Pinpoint the cell where the given text exists, returning its [X, Y] midpoint coordinate. 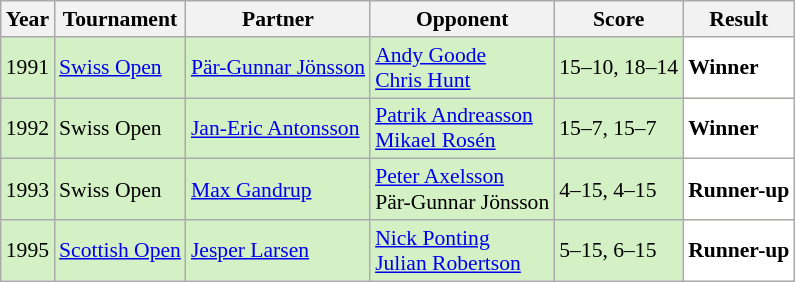
Jan-Eric Antonsson [278, 128]
Max Gandrup [278, 190]
Scottish Open [120, 250]
5–15, 6–15 [618, 250]
Year [28, 19]
Andy Goode Chris Hunt [462, 68]
Peter Axelsson Pär-Gunnar Jönsson [462, 190]
1993 [28, 190]
15–7, 15–7 [618, 128]
Nick Ponting Julian Robertson [462, 250]
Pär-Gunnar Jönsson [278, 68]
Tournament [120, 19]
Patrik Andreasson Mikael Rosén [462, 128]
Jesper Larsen [278, 250]
1995 [28, 250]
Result [738, 19]
Opponent [462, 19]
Partner [278, 19]
15–10, 18–14 [618, 68]
4–15, 4–15 [618, 190]
1991 [28, 68]
Score [618, 19]
1992 [28, 128]
